For the text-containing cell, return its midpoint in (x, y) coordinate format. 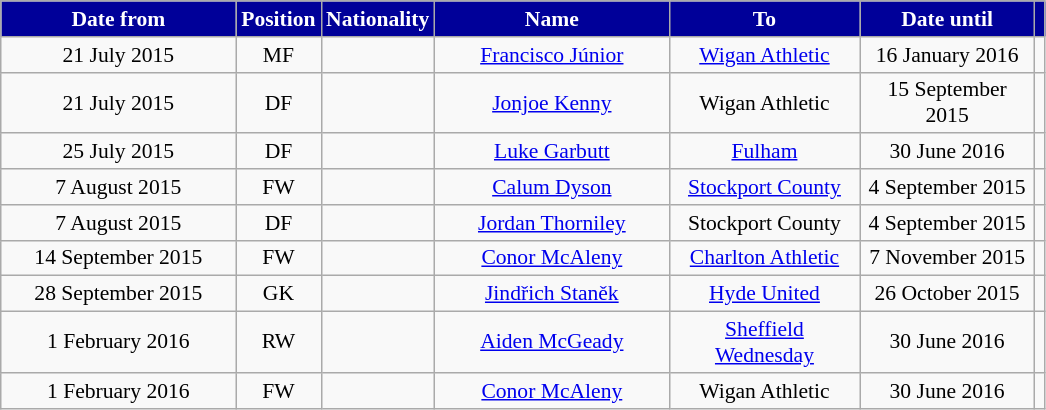
Nationality (378, 19)
7 November 2015 (948, 258)
To (764, 19)
Jonjoe Kenny (552, 102)
Hyde United (764, 294)
Name (552, 19)
16 January 2016 (948, 55)
Sheffield Wednesday (764, 342)
15 September 2015 (948, 102)
GK (278, 294)
Position (278, 19)
Luke Garbutt (552, 152)
26 October 2015 (948, 294)
Calum Dyson (552, 187)
MF (278, 55)
Date from (118, 19)
14 September 2015 (118, 258)
28 September 2015 (118, 294)
Charlton Athletic (764, 258)
Aiden McGeady (552, 342)
Jindřich Staněk (552, 294)
Date until (948, 19)
Francisco Júnior (552, 55)
Fulham (764, 152)
Jordan Thorniley (552, 223)
25 July 2015 (118, 152)
RW (278, 342)
